Search for the cell housing the specified text and yield its (X, Y) center coordinate. 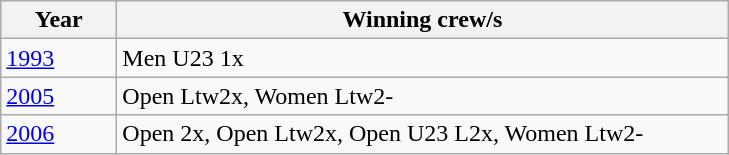
Open Ltw2x, Women Ltw2- (422, 96)
Winning crew/s (422, 20)
Year (59, 20)
Open 2x, Open Ltw2x, Open U23 L2x, Women Ltw2- (422, 134)
1993 (59, 58)
Men U23 1x (422, 58)
2005 (59, 96)
2006 (59, 134)
